Scan for the cell matching the given text and deliver its [x, y] coordinate at center. 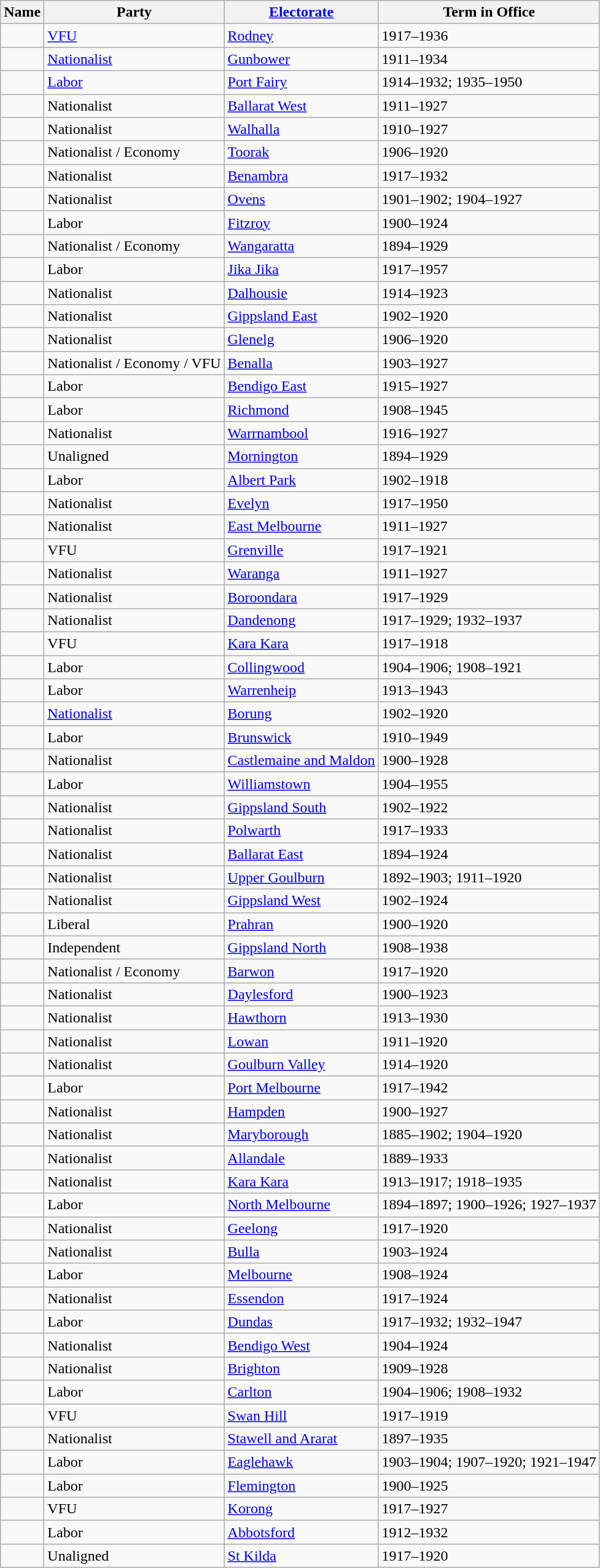
1917–1957 [489, 269]
Mornington [301, 457]
1903–1927 [489, 363]
Warrenheip [301, 691]
1910–1949 [489, 737]
Name [22, 12]
Electorate [301, 12]
1914–1920 [489, 1065]
Dandenong [301, 620]
Hampden [301, 1111]
Flemington [301, 1486]
1908–1924 [489, 1275]
1889–1933 [489, 1158]
1913–1930 [489, 1017]
Gippsland North [301, 947]
Port Fairy [301, 82]
1917–1942 [489, 1088]
Wangaratta [301, 246]
Grenville [301, 550]
Essendon [301, 1298]
1917–1932 [489, 176]
1908–1938 [489, 947]
Party [134, 12]
1917–1933 [489, 831]
1900–1923 [489, 994]
1900–1927 [489, 1111]
Glenelg [301, 340]
Jika Jika [301, 269]
1902–1924 [489, 901]
1903–1904; 1907–1920; 1921–1947 [489, 1462]
Waranga [301, 573]
1917–1919 [489, 1415]
1904–1906; 1908–1932 [489, 1392]
Walhalla [301, 129]
Bendigo East [301, 386]
Port Melbourne [301, 1088]
Collingwood [301, 667]
Ovens [301, 199]
Toorak [301, 152]
1908–1945 [489, 410]
Stawell and Ararat [301, 1439]
Evelyn [301, 503]
1913–1917; 1918–1935 [489, 1182]
Benambra [301, 176]
1917–1929 [489, 597]
1917–1918 [489, 643]
1900–1928 [489, 761]
Eaglehawk [301, 1462]
Bulla [301, 1252]
1914–1932; 1935–1950 [489, 82]
1911–1920 [489, 1041]
1892–1903; 1911–1920 [489, 877]
Melbourne [301, 1275]
Gunbower [301, 59]
Borung [301, 714]
Term in Office [489, 12]
1912–1932 [489, 1532]
1903–1924 [489, 1252]
1894–1897; 1900–1926; 1927–1937 [489, 1205]
1901–1902; 1904–1927 [489, 199]
Brighton [301, 1368]
Dalhousie [301, 293]
1910–1927 [489, 129]
1913–1943 [489, 691]
1917–1924 [489, 1298]
1902–1918 [489, 480]
Maryborough [301, 1135]
Nationalist / Economy / VFU [134, 363]
Prahran [301, 924]
1904–1955 [489, 784]
Williamstown [301, 784]
Ballarat East [301, 854]
1911–1934 [489, 59]
Polwarth [301, 831]
St Kilda [301, 1556]
1917–1950 [489, 503]
Upper Goulburn [301, 877]
1917–1932; 1932–1947 [489, 1322]
1902–1922 [489, 807]
1909–1928 [489, 1368]
Benalla [301, 363]
1894–1924 [489, 854]
Richmond [301, 410]
Gippsland East [301, 316]
1916–1927 [489, 433]
East Melbourne [301, 527]
Boroondara [301, 597]
Goulburn Valley [301, 1065]
1900–1924 [489, 222]
1885–1902; 1904–1920 [489, 1135]
Hawthorn [301, 1017]
Swan Hill [301, 1415]
Castlemaine and Maldon [301, 761]
Brunswick [301, 737]
Carlton [301, 1392]
1900–1925 [489, 1486]
Liberal [134, 924]
Barwon [301, 971]
Abbotsford [301, 1532]
Korong [301, 1509]
Geelong [301, 1228]
1917–1929; 1932–1937 [489, 620]
Allandale [301, 1158]
Fitzroy [301, 222]
Warrnambool [301, 433]
Albert Park [301, 480]
Rodney [301, 36]
1917–1921 [489, 550]
1914–1923 [489, 293]
1900–1920 [489, 924]
1904–1906; 1908–1921 [489, 667]
Gippsland South [301, 807]
1917–1936 [489, 36]
North Melbourne [301, 1205]
1917–1927 [489, 1509]
Independent [134, 947]
Dundas [301, 1322]
Lowan [301, 1041]
Bendigo West [301, 1345]
1915–1927 [489, 386]
Daylesford [301, 994]
1897–1935 [489, 1439]
Gippsland West [301, 901]
Ballarat West [301, 106]
1904–1924 [489, 1345]
